Scan for the cell matching the given text and deliver its (X, Y) coordinate at center. 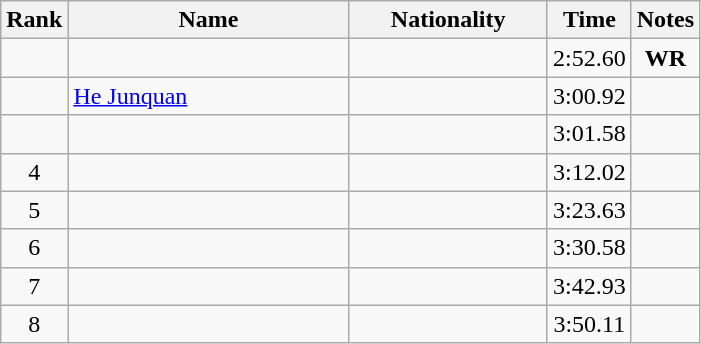
Notes (665, 20)
6 (34, 248)
2:52.60 (589, 58)
8 (34, 324)
WR (665, 58)
Time (589, 20)
3:23.63 (589, 210)
He Junquan (208, 96)
4 (34, 172)
3:00.92 (589, 96)
5 (34, 210)
7 (34, 286)
Rank (34, 20)
3:12.02 (589, 172)
3:50.11 (589, 324)
3:42.93 (589, 286)
3:30.58 (589, 248)
Nationality (448, 20)
3:01.58 (589, 134)
Name (208, 20)
